From the cell containing the given text, extract its center point as (X, Y) coordinate. 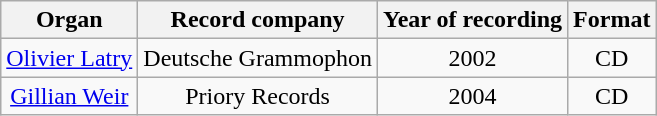
2004 (472, 96)
Record company (258, 20)
Olivier Latry (70, 58)
Priory Records (258, 96)
Gillian Weir (70, 96)
Format (612, 20)
Year of recording (472, 20)
Organ (70, 20)
2002 (472, 58)
Deutsche Grammophon (258, 58)
